Find where the given text appears and provide that cell's center as [x, y] coordinate. 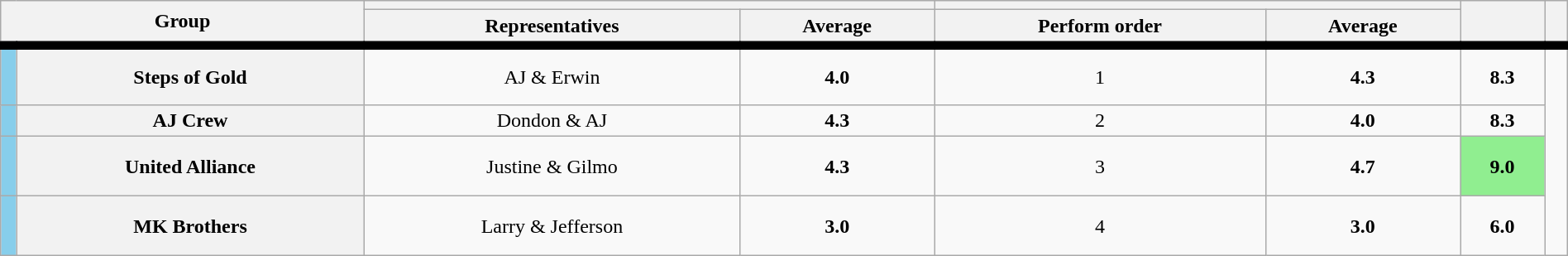
9.0 [1503, 166]
Dondon & AJ [552, 120]
AJ & Erwin [552, 75]
Larry & Jefferson [552, 225]
4 [1100, 225]
AJ Crew [190, 120]
MK Brothers [190, 225]
4.7 [1363, 166]
Group [183, 23]
Perform order [1100, 28]
Justine & Gilmo [552, 166]
Steps of Gold [190, 75]
3 [1100, 166]
United Alliance [190, 166]
2 [1100, 120]
1 [1100, 75]
Representatives [552, 28]
6.0 [1503, 225]
